Identify which cell holds the provided text, then report its (x, y) central coordinate. 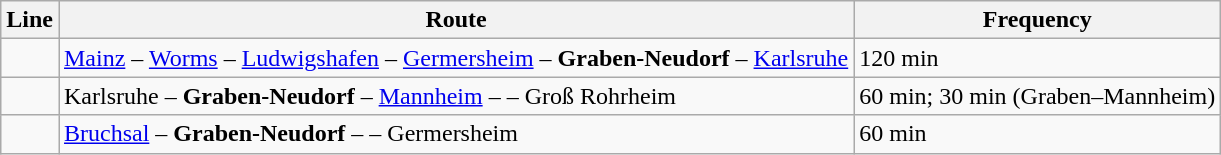
60 min (1038, 134)
Bruchsal – Graben-Neudorf – – Germersheim (456, 134)
Route (456, 20)
Frequency (1038, 20)
Karlsruhe – Graben-Neudorf – Mannheim – – Groß Rohrheim (456, 96)
Mainz – Worms – Ludwigshafen – Germersheim – Graben-Neudorf – Karlsruhe (456, 58)
60 min; 30 min (Graben–Mannheim) (1038, 96)
Line (30, 20)
120 min (1038, 58)
